Detect which cell encompasses the target text, then output its [X, Y] center coordinate. 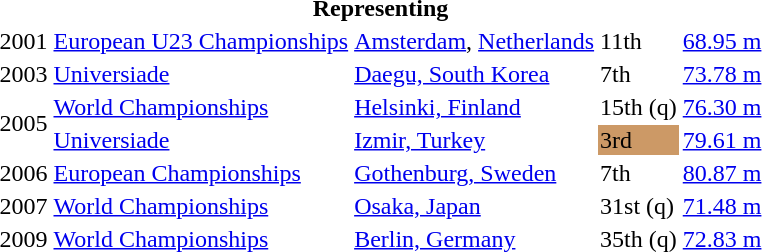
Osaka, Japan [474, 206]
Amsterdam, Netherlands [474, 41]
Helsinki, Finland [474, 107]
31st (q) [639, 206]
European U23 Championships [201, 41]
Izmir, Turkey [474, 140]
3rd [639, 140]
Daegu, South Korea [474, 74]
European Championships [201, 173]
11th [639, 41]
Gothenburg, Sweden [474, 173]
15th (q) [639, 107]
